From the cell containing the given text, extract its center point as (X, Y) coordinate. 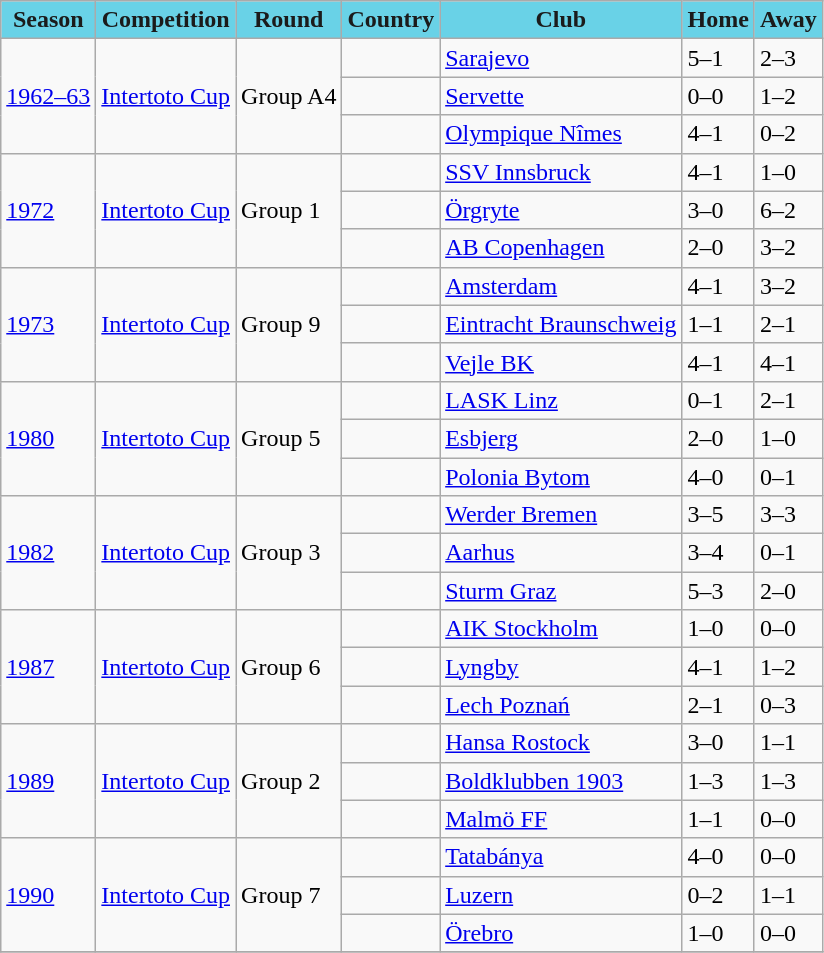
3–4 (718, 553)
Group 9 (289, 324)
0–3 (788, 705)
Boldklubben 1903 (561, 781)
Lyngby (561, 667)
Vejle BK (561, 362)
Luzern (561, 895)
Country (391, 20)
1980 (48, 438)
1973 (48, 324)
Esbjerg (561, 438)
Polonia Bytom (561, 477)
1990 (48, 895)
Örebro (561, 933)
Group 1 (289, 210)
3–5 (718, 515)
Competition (166, 20)
Group 2 (289, 781)
AIK Stockholm (561, 629)
1982 (48, 553)
3–3 (788, 515)
Sarajevo (561, 58)
Season (48, 20)
Lech Poznań (561, 705)
Eintracht Braunschweig (561, 324)
Group 3 (289, 553)
Örgryte (561, 210)
Away (788, 20)
Aarhus (561, 553)
LASK Linz (561, 400)
Amsterdam (561, 286)
6–2 (788, 210)
Club (561, 20)
Sturm Graz (561, 591)
AB Copenhagen (561, 248)
Group 5 (289, 438)
Hansa Rostock (561, 743)
Servette (561, 96)
Group 7 (289, 895)
Group A4 (289, 96)
SSV Innsbruck (561, 172)
1962–63 (48, 96)
Malmö FF (561, 819)
5–1 (718, 58)
Olympique Nîmes (561, 134)
1972 (48, 210)
1987 (48, 667)
1989 (48, 781)
Werder Bremen (561, 515)
Round (289, 20)
Home (718, 20)
Tatabánya (561, 857)
2–3 (788, 58)
5–3 (718, 591)
Group 6 (289, 667)
